Find where the given text appears and provide that cell's center as (X, Y) coordinate. 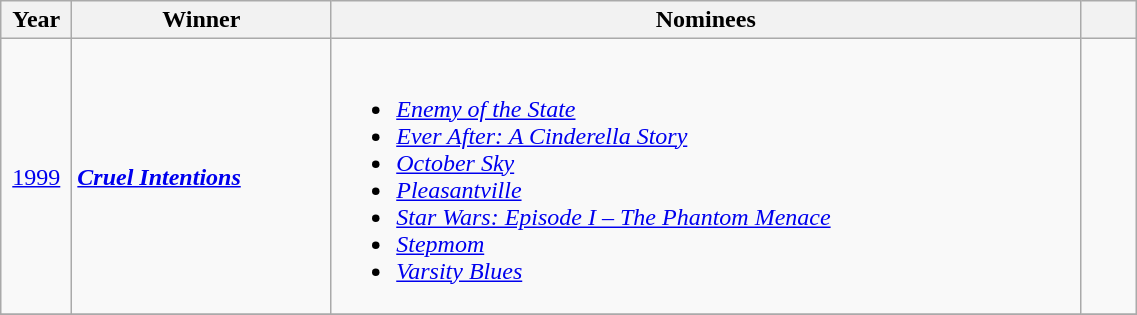
1999 (36, 176)
Enemy of the StateEver After: A Cinderella StoryOctober SkyPleasantvilleStar Wars: Episode I – The Phantom MenaceStepmomVarsity Blues (706, 176)
Nominees (706, 20)
Year (36, 20)
Cruel Intentions (202, 176)
Winner (202, 20)
